Determine the [x, y] coordinate at the center of the cell enclosing the given text.  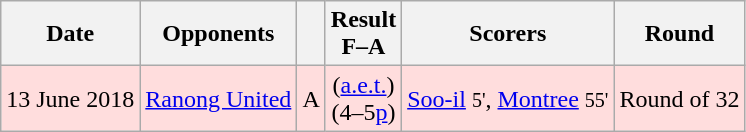
Round of 32 [680, 98]
13 June 2018 [70, 98]
A [311, 98]
Soo-il 5', Montree 55' [508, 98]
Opponents [218, 34]
(a.e.t.)(4–5p) [363, 98]
Scorers [508, 34]
Round [680, 34]
Ranong United [218, 98]
ResultF–A [363, 34]
Date [70, 34]
